Search for the cell housing the specified text and yield its (x, y) center coordinate. 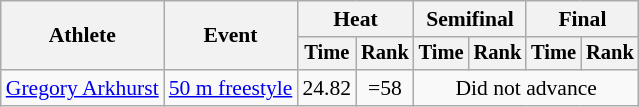
Final (582, 19)
Heat (355, 19)
Gregory Arkhurst (82, 88)
=58 (385, 88)
Athlete (82, 36)
50 m freestyle (231, 88)
Semifinal (470, 19)
Event (231, 36)
24.82 (326, 88)
Did not advance (526, 88)
